Search for the cell housing the specified text and yield its [x, y] center coordinate. 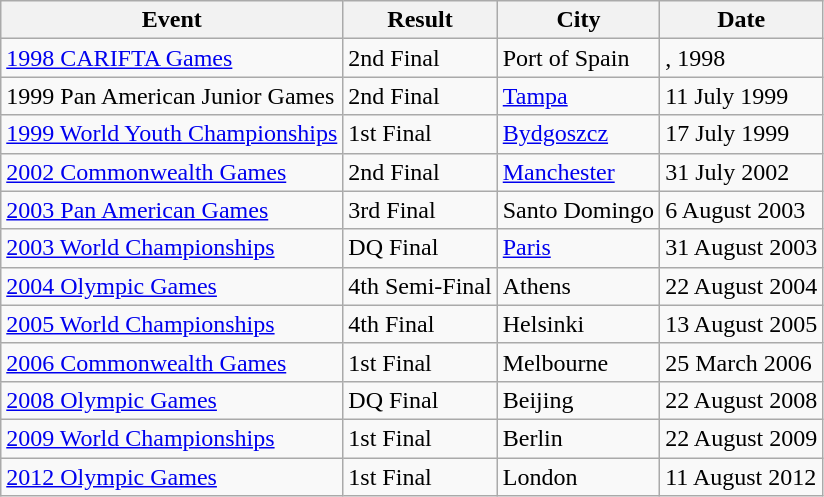
13 August 2005 [742, 324]
Date [742, 20]
4th Semi-Final [420, 286]
3rd Final [420, 210]
Manchester [578, 172]
Athens [578, 286]
Tampa [578, 96]
2005 World Championships [172, 324]
1999 Pan American Junior Games [172, 96]
City [578, 20]
, 1998 [742, 58]
31 August 2003 [742, 248]
22 August 2008 [742, 400]
London [578, 477]
1998 CARIFTA Games [172, 58]
2004 Olympic Games [172, 286]
6 August 2003 [742, 210]
31 July 2002 [742, 172]
22 August 2009 [742, 438]
11 August 2012 [742, 477]
Beijing [578, 400]
Helsinki [578, 324]
Santo Domingo [578, 210]
11 July 1999 [742, 96]
25 March 2006 [742, 362]
4th Final [420, 324]
2009 World Championships [172, 438]
22 August 2004 [742, 286]
Berlin [578, 438]
1999 World Youth Championships [172, 134]
2006 Commonwealth Games [172, 362]
Bydgoszcz [578, 134]
Port of Spain [578, 58]
2003 World Championships [172, 248]
Result [420, 20]
2008 Olympic Games [172, 400]
Paris [578, 248]
17 July 1999 [742, 134]
2012 Olympic Games [172, 477]
2002 Commonwealth Games [172, 172]
Event [172, 20]
2003 Pan American Games [172, 210]
Melbourne [578, 362]
